Search for the cell housing the specified text and yield its [X, Y] center coordinate. 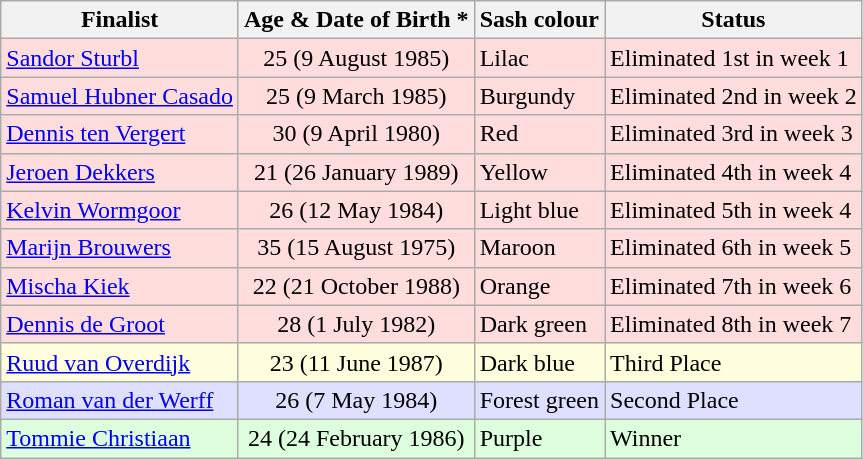
23 (11 June 1987) [356, 362]
Sash colour [539, 20]
Age & Date of Birth * [356, 20]
26 (7 May 1984) [356, 400]
30 (9 April 1980) [356, 134]
Dennis ten Vergert [120, 134]
24 (24 February 1986) [356, 438]
Yellow [539, 172]
Eliminated 1st in week 1 [734, 58]
Eliminated 8th in week 7 [734, 324]
Eliminated 2nd in week 2 [734, 96]
Samuel Hubner Casado [120, 96]
26 (12 May 1984) [356, 210]
Eliminated 6th in week 5 [734, 248]
Second Place [734, 400]
Finalist [120, 20]
Eliminated 4th in week 4 [734, 172]
Dark green [539, 324]
Roman van der Werff [120, 400]
28 (1 July 1982) [356, 324]
Kelvin Wormgoor [120, 210]
22 (21 October 1988) [356, 286]
Third Place [734, 362]
Eliminated 5th in week 4 [734, 210]
Purple [539, 438]
Ruud van Overdijk [120, 362]
Dark blue [539, 362]
Maroon [539, 248]
Lilac [539, 58]
25 (9 August 1985) [356, 58]
Marijn Brouwers [120, 248]
Sandor Sturbl [120, 58]
Red [539, 134]
Jeroen Dekkers [120, 172]
Burgundy [539, 96]
Winner [734, 438]
Status [734, 20]
Eliminated 3rd in week 3 [734, 134]
21 (26 January 1989) [356, 172]
Orange [539, 286]
25 (9 March 1985) [356, 96]
Dennis de Groot [120, 324]
Light blue [539, 210]
35 (15 August 1975) [356, 248]
Mischa Kiek [120, 286]
Eliminated 7th in week 6 [734, 286]
Tommie Christiaan [120, 438]
Forest green [539, 400]
